Search for the cell housing the specified text and yield its [x, y] center coordinate. 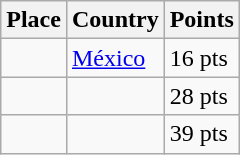
México [115, 58]
Place [34, 20]
39 pts [202, 134]
28 pts [202, 96]
16 pts [202, 58]
Points [202, 20]
Country [115, 20]
